Provide the (X, Y) coordinate of the cell's center where the given text is located.  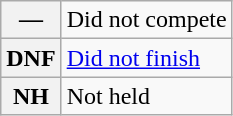
— (31, 20)
Did not finish (146, 58)
Not held (146, 96)
Did not compete (146, 20)
DNF (31, 58)
NH (31, 96)
